Locate the cell with the specified text and output its (x, y) center coordinate. 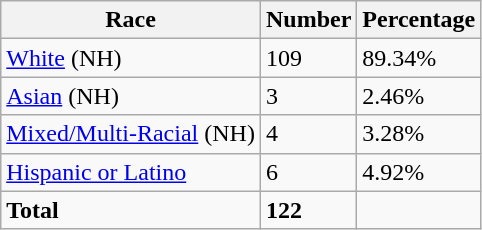
4.92% (419, 172)
3.28% (419, 134)
White (NH) (131, 58)
Mixed/Multi-Racial (NH) (131, 134)
89.34% (419, 58)
4 (308, 134)
Hispanic or Latino (131, 172)
6 (308, 172)
3 (308, 96)
2.46% (419, 96)
Number (308, 20)
Race (131, 20)
Percentage (419, 20)
122 (308, 210)
109 (308, 58)
Asian (NH) (131, 96)
Total (131, 210)
